Return the [X, Y] coordinate for the center point of the cell that contains the specified text.  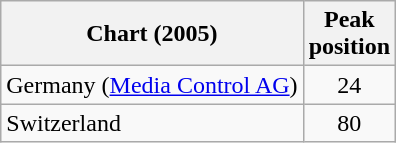
80 [349, 123]
24 [349, 85]
Switzerland [152, 123]
Peakposition [349, 34]
Germany (Media Control AG) [152, 85]
Chart (2005) [152, 34]
